Identify which cell holds the provided text, then report its [x, y] central coordinate. 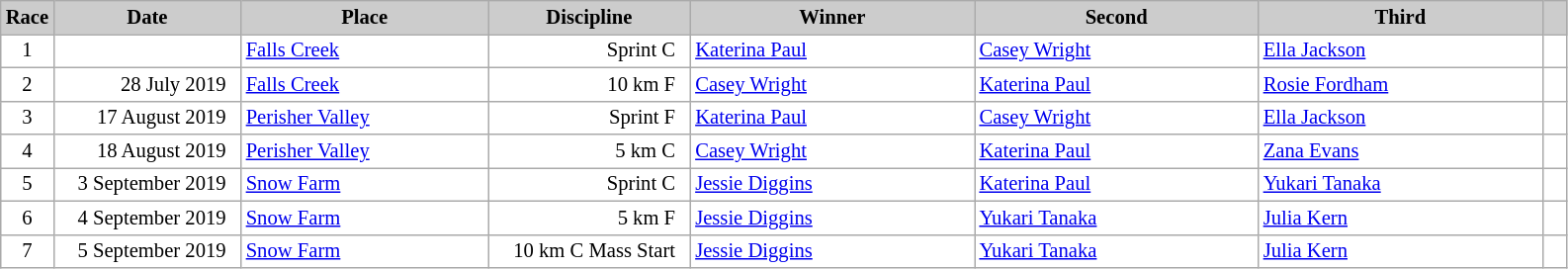
17 August 2019 [147, 118]
4 [28, 151]
Sprint F [589, 118]
5 km C [589, 151]
Place [365, 17]
7 [28, 251]
Race [28, 17]
Third [1400, 17]
18 August 2019 [147, 151]
1 [28, 50]
Second [1117, 17]
Zana Evans [1400, 151]
Date [147, 17]
2 [28, 84]
10 km C Mass Start [589, 251]
5 September 2019 [147, 251]
5 [28, 184]
Discipline [589, 17]
6 [28, 218]
3 [28, 118]
5 km F [589, 218]
10 km F [589, 84]
Winner [832, 17]
28 July 2019 [147, 84]
Rosie Fordham [1400, 84]
3 September 2019 [147, 184]
4 September 2019 [147, 218]
